Return (X, Y) of the center of cell containing provided text 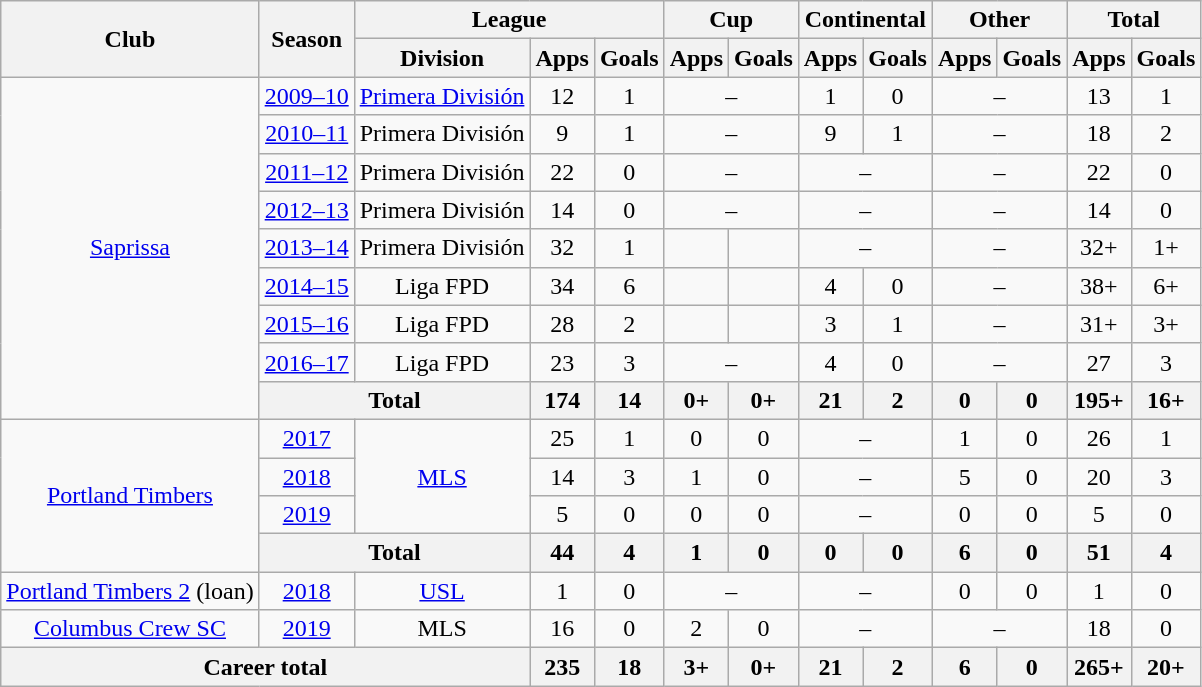
USL (442, 591)
2015–16 (306, 324)
Columbus Crew SC (130, 629)
1+ (1166, 248)
13 (1099, 96)
195+ (1099, 400)
Continental (865, 20)
Portland Timbers 2 (loan) (130, 591)
2010–11 (306, 134)
265+ (1099, 667)
Season (306, 39)
20+ (1166, 667)
Other (999, 20)
44 (562, 553)
20 (1099, 477)
2009–10 (306, 96)
235 (562, 667)
23 (562, 362)
28 (562, 324)
34 (562, 286)
26 (1099, 438)
2011–12 (306, 172)
2014–15 (306, 286)
32 (562, 248)
16 (562, 629)
16+ (1166, 400)
32+ (1099, 248)
Cup (731, 20)
2013–14 (306, 248)
Saprissa (130, 248)
38+ (1099, 286)
2012–13 (306, 210)
Division (442, 58)
League (509, 20)
174 (562, 400)
25 (562, 438)
2016–17 (306, 362)
Club (130, 39)
51 (1099, 553)
12 (562, 96)
Career total (266, 667)
Portland Timbers (130, 495)
31+ (1099, 324)
27 (1099, 362)
6+ (1166, 286)
2017 (306, 438)
